Identify which cell holds the provided text, then report its (X, Y) central coordinate. 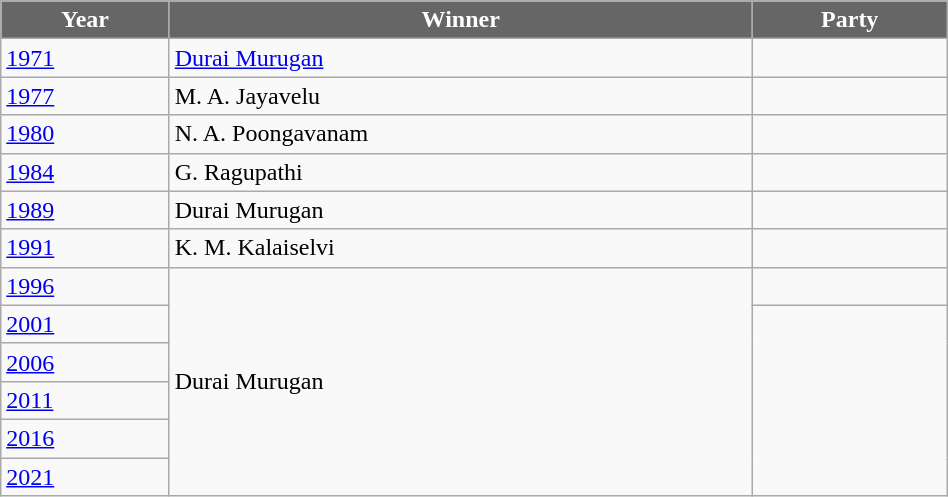
1996 (85, 286)
2001 (85, 324)
Party (850, 20)
1984 (85, 172)
1971 (85, 58)
Year (85, 20)
M. A. Jayavelu (460, 96)
Winner (460, 20)
1977 (85, 96)
K. M. Kalaiselvi (460, 248)
G. Ragupathi (460, 172)
2006 (85, 362)
2016 (85, 438)
1980 (85, 134)
1991 (85, 248)
1989 (85, 210)
N. A. Poongavanam (460, 134)
2011 (85, 400)
2021 (85, 477)
